Capture the cell that displays the provided text and extract its (x, y) central coordinate. 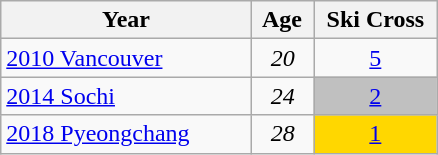
2 (376, 96)
1 (376, 134)
Age (283, 20)
24 (283, 96)
Ski Cross (376, 20)
20 (283, 58)
2018 Pyeongchang (126, 134)
Year (126, 20)
2014 Sochi (126, 96)
5 (376, 58)
2010 Vancouver (126, 58)
28 (283, 134)
